Provide the [X, Y] coordinate of the cell's center where the given text is located.  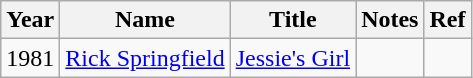
Jessie's Girl [292, 58]
Ref [448, 20]
Title [292, 20]
Year [30, 20]
1981 [30, 58]
Name [145, 20]
Notes [390, 20]
Rick Springfield [145, 58]
